Output the (x, y) coordinate of the center of the cell containing the given text.  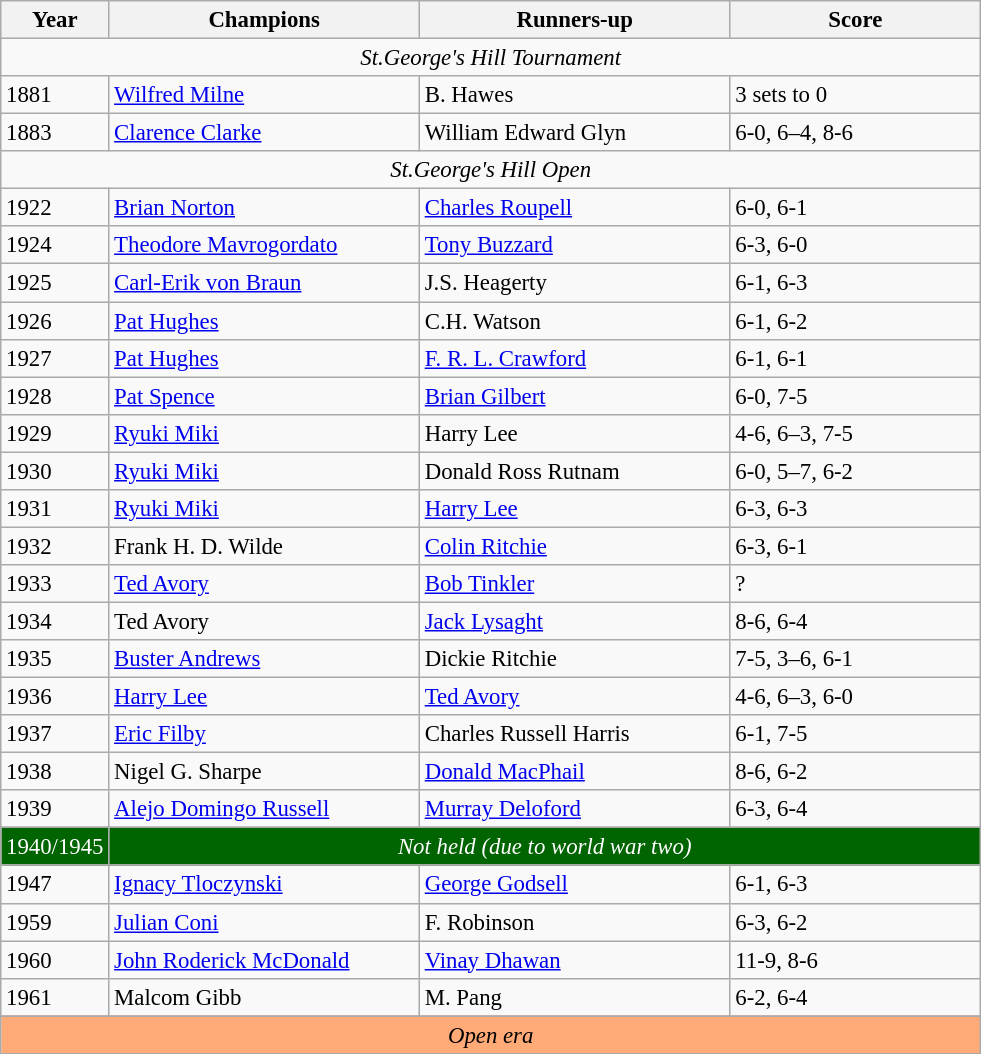
St.George's Hill Tournament (491, 58)
Champions (264, 20)
1960 (55, 960)
Not held (due to world war two) (545, 847)
6-0, 7-5 (856, 396)
11-9, 8-6 (856, 960)
Ignacy Tloczynski (264, 885)
1933 (55, 584)
Carl-Erik von Braun (264, 283)
1934 (55, 621)
Brian Norton (264, 208)
1929 (55, 433)
6-3, 6-0 (856, 245)
Charles Roupell (574, 208)
B. Hawes (574, 95)
8-6, 6-4 (856, 621)
John Roderick McDonald (264, 960)
M. Pang (574, 997)
1947 (55, 885)
1928 (55, 396)
6-3, 6-4 (856, 809)
1959 (55, 922)
Dickie Ritchie (574, 659)
? (856, 584)
6-1, 6-1 (856, 358)
Jack Lysaght (574, 621)
1931 (55, 509)
6-0, 5–7, 6-2 (856, 471)
F. Robinson (574, 922)
1926 (55, 321)
Score (856, 20)
1940/1945 (55, 847)
1925 (55, 283)
8-6, 6-2 (856, 772)
4-6, 6–3, 6-0 (856, 697)
6-0, 6-1 (856, 208)
1922 (55, 208)
Buster Andrews (264, 659)
Theodore Mavrogordato (264, 245)
Eric Filby (264, 734)
Clarence Clarke (264, 133)
Julian Coni (264, 922)
J.S. Heagerty (574, 283)
1881 (55, 95)
Murray Deloford (574, 809)
Open era (491, 1035)
1927 (55, 358)
6-3, 6-2 (856, 922)
Donald Ross Rutnam (574, 471)
William Edward Glyn (574, 133)
Pat Spence (264, 396)
Tony Buzzard (574, 245)
1924 (55, 245)
1932 (55, 546)
Nigel G. Sharpe (264, 772)
7-5, 3–6, 6-1 (856, 659)
F. R. L. Crawford (574, 358)
Alejo Domingo Russell (264, 809)
1938 (55, 772)
6-3, 6-1 (856, 546)
1883 (55, 133)
Malcom Gibb (264, 997)
1937 (55, 734)
George Godsell (574, 885)
1939 (55, 809)
1935 (55, 659)
Colin Ritchie (574, 546)
3 sets to 0 (856, 95)
Vinay Dhawan (574, 960)
Wilfred Milne (264, 95)
6-0, 6–4, 8-6 (856, 133)
Brian Gilbert (574, 396)
Frank H. D. Wilde (264, 546)
C.H. Watson (574, 321)
1961 (55, 997)
1930 (55, 471)
6-2, 6-4 (856, 997)
Charles Russell Harris (574, 734)
6-1, 7-5 (856, 734)
1936 (55, 697)
4-6, 6–3, 7-5 (856, 433)
Bob Tinkler (574, 584)
Runners-up (574, 20)
6-3, 6-3 (856, 509)
6-1, 6-2 (856, 321)
Donald MacPhail (574, 772)
Year (55, 20)
St.George's Hill Open (491, 170)
